Scan for the cell matching the given text and deliver its (x, y) coordinate at center. 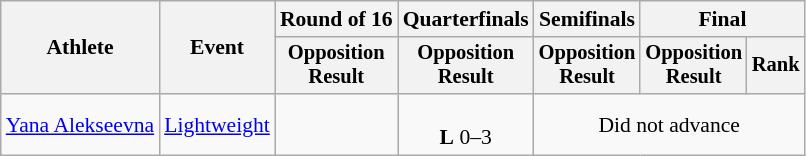
Final (722, 19)
Yana Alekseevna (80, 124)
Quarterfinals (466, 19)
Did not advance (670, 124)
L 0–3 (466, 124)
Athlete (80, 48)
Lightweight (217, 124)
Rank (776, 66)
Event (217, 48)
Semifinals (588, 19)
Round of 16 (336, 19)
